Extract the [X, Y] coordinate from the center of the cell holding the provided text.  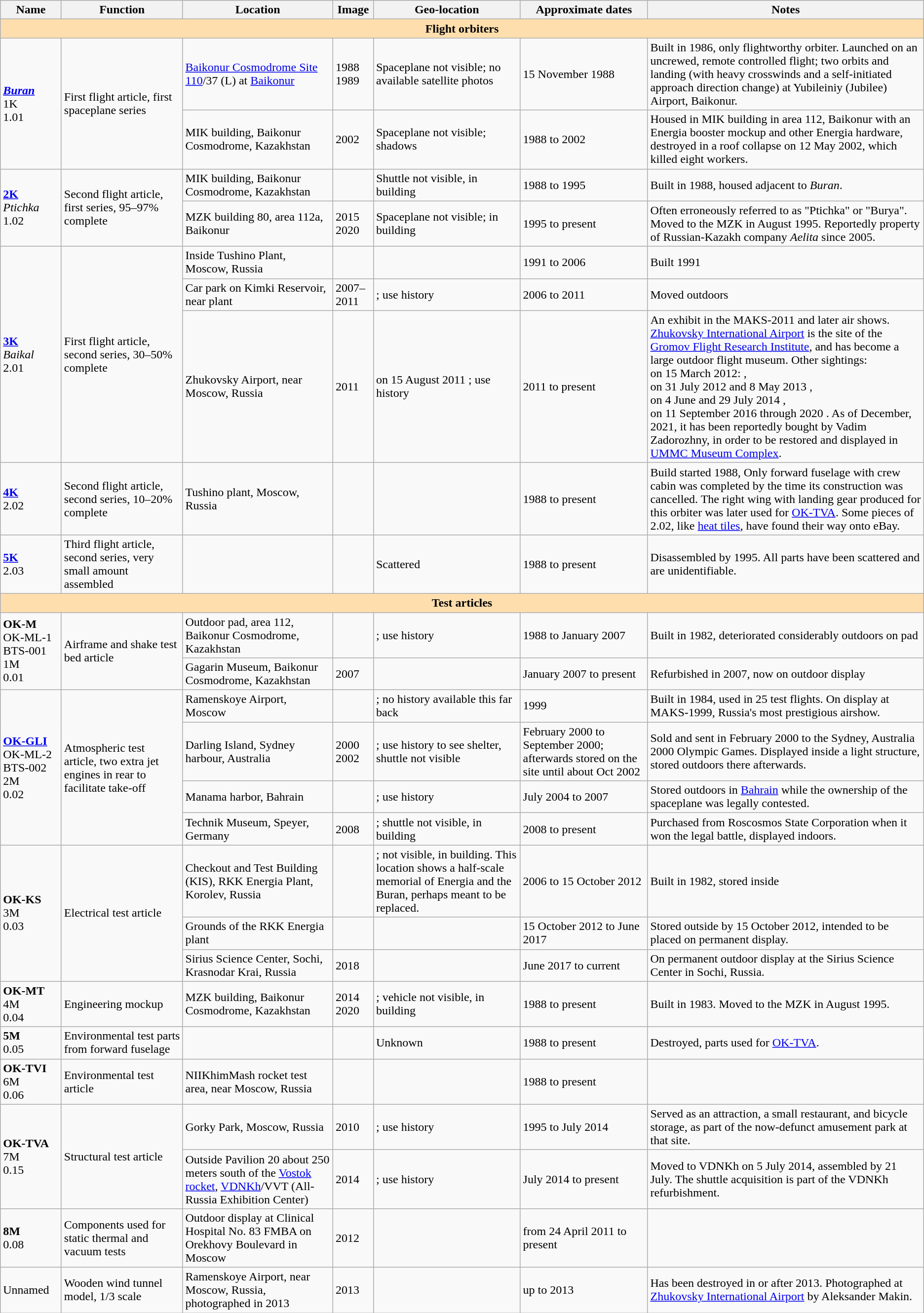
Checkout and Test Building (KIS), RKK Energia Plant, Korolev, Russia [258, 881]
Second flight article, second series, 10–20% complete [122, 499]
Test articles [462, 603]
Moved to VDNKh on 5 July 2014, assembled by 21 July. The shuttle acquisition is part of the VDNKh refurbishment. [786, 1179]
1995 to July 2014 [584, 1127]
July 2004 to 2007 [584, 797]
OK-TVA7M0.15 [31, 1156]
Gorky Park, Moscow, Russia [258, 1127]
Environmental test parts from forward fuselage [122, 1043]
Electrical test article [122, 913]
Built in 1983. Moved to the MZK in August 1995. [786, 1004]
June 2017 to current [584, 965]
Name [31, 10]
Tushino plant, Moscow, Russia [258, 499]
Car park on Kimki Reservoir, near plant [258, 294]
on 15 August 2011 ; use history [447, 386]
15 October 2012 to June 2017 [584, 933]
Buran1K1.01 [31, 104]
First flight article, first spaceplane series [122, 104]
Third flight article, second series, very small amount assembled [122, 564]
1988 to 2002 [584, 139]
Outdoor pad, area 112, Baikonur Cosmodrome, Kazakhstan [258, 635]
Zhukovsky Airport, near Moscow, Russia [258, 386]
Geo-location [447, 10]
February 2000 to September 2000; afterwards stored on the site until about Oct 2002 [584, 751]
1988 1989 [353, 74]
Inside Tushino Plant, Moscow, Russia [258, 263]
2014 2020 [353, 1004]
; shuttle not visible, in building [447, 829]
2008 [353, 829]
OK-GLIOK-ML-2BTS-0022M0.02 [31, 768]
; use history to see shelter, shuttle not visible [447, 751]
OK-MOK-ML-1BTS-0011M0.01 [31, 651]
Has been destroyed in or after 2013. Photographed at Zhukovsky International Airport by Aleksander Makin. [786, 1290]
First flight article, second series, 30–50% complete [122, 354]
Moved outdoors [786, 294]
Outside Pavilion 20 about 250 meters south of the Vostok rocket, VDNKh/VVT (All-Russia Exhibition Center) [258, 1179]
OK-TVI6M0.06 [31, 1081]
5K2.03 [31, 564]
from 24 April 2011 to present [584, 1238]
Location [258, 10]
1988 to January 2007 [584, 635]
Stored outdoors in Bahrain while the ownership of the spaceplane was legally contested. [786, 797]
1988 to 1995 [584, 185]
Flight orbiters [462, 29]
Built in 1982, deteriorated considerably outdoors on pad [786, 635]
5M0.05 [31, 1043]
Built in 1984, used in 25 test flights. On display at MAKS-1999, Russia's most prestigious airshow. [786, 706]
8M0.08 [31, 1238]
2011 to present [584, 386]
Spaceplane not visible; shadows [447, 139]
Unknown [447, 1043]
Purchased from Roscosmos State Corporation when it won the legal battle, displayed indoors. [786, 829]
Spaceplane not visible; no available satellite photos [447, 74]
2008 to present [584, 829]
NIIKhimMash rocket test area, near Moscow, Russia [258, 1081]
Engineering mockup [122, 1004]
15 November 1988 [584, 74]
1991 to 2006 [584, 263]
Outdoor display at Clinical Hospital No. 83 FMBA on Orekhovy Boulevard in Moscow [258, 1238]
Components used for static thermal and vacuum tests [122, 1238]
Approximate dates [584, 10]
Built 1991 [786, 263]
MZK building 80, area 112a, Baikonur [258, 224]
January 2007 to present [584, 674]
; not visible, in building. This location shows a half-scale memorial of Energia and the Buran, perhaps meant to be replaced. [447, 881]
2018 [353, 965]
2KPtichka1.02 [31, 207]
2007 [353, 674]
Structural test article [122, 1156]
Second flight article, first series, 95–97% complete [122, 207]
Built in 1988, housed adjacent to Buran. [786, 185]
3KBaikal2.01 [31, 354]
Wooden wind tunnel model, 1/3 scale [122, 1290]
2006 to 15 October 2012 [584, 881]
4K2.02 [31, 499]
Environmental test article [122, 1081]
Airframe and shake test bed article [122, 651]
1999 [584, 706]
Ramenskoye Airport, near Moscow, Russia, photographed in 2013 [258, 1290]
Gagarin Museum, Baikonur Cosmodrome, Kazakhstan [258, 674]
; no history available this far back [447, 706]
2006 to 2011 [584, 294]
2010 [353, 1127]
2000 2002 [353, 751]
Manama harbor, Bahrain [258, 797]
2007–2011 [353, 294]
Sirius Science Center, Sochi, Krasnodar Krai, Russia [258, 965]
Refurbished in 2007, now on outdoor display [786, 674]
July 2014 to present [584, 1179]
Notes [786, 10]
Served as an attraction, a small restaurant, and bicycle storage, as part of the now-defunct amusement park at that site. [786, 1127]
Spaceplane not visible; in building [447, 224]
OK-KS3M0.03 [31, 913]
2013 [353, 1290]
1995 to present [584, 224]
Baikonur Cosmodrome Site 110/37 (L) at Baikonur [258, 74]
; vehicle not visible, in building [447, 1004]
Darling Island, Sydney harbour, Australia [258, 751]
Function [122, 10]
MZK building, Baikonur Cosmodrome, Kazakhstan [258, 1004]
Scattered [447, 564]
Image [353, 10]
Atmospheric test article, two extra jet engines in rear to facilitate take-off [122, 768]
OK-MT4M0.04 [31, 1004]
Sold and sent in February 2000 to the Sydney, Australia 2000 Olympic Games. Displayed inside a light structure, stored outdoors there afterwards. [786, 751]
On permanent outdoor display at the Sirius Science Center in Sochi, Russia. [786, 965]
Ramenskoye Airport, Moscow [258, 706]
Grounds of the RKK Energia plant [258, 933]
Stored outside by 15 October 2012, intended to be placed on permanent display. [786, 933]
20152020 [353, 224]
Shuttle not visible, in building [447, 185]
Unnamed [31, 1290]
2002 [353, 139]
2012 [353, 1238]
up to 2013 [584, 1290]
2014 [353, 1179]
Technik Museum, Speyer, Germany [258, 829]
Built in 1982, stored inside [786, 881]
Disassembled by 1995. All parts have been scattered and are unidentifiable. [786, 564]
2011 [353, 386]
Destroyed, parts used for OK-TVA. [786, 1043]
